For the text-containing cell, return its midpoint in (x, y) coordinate format. 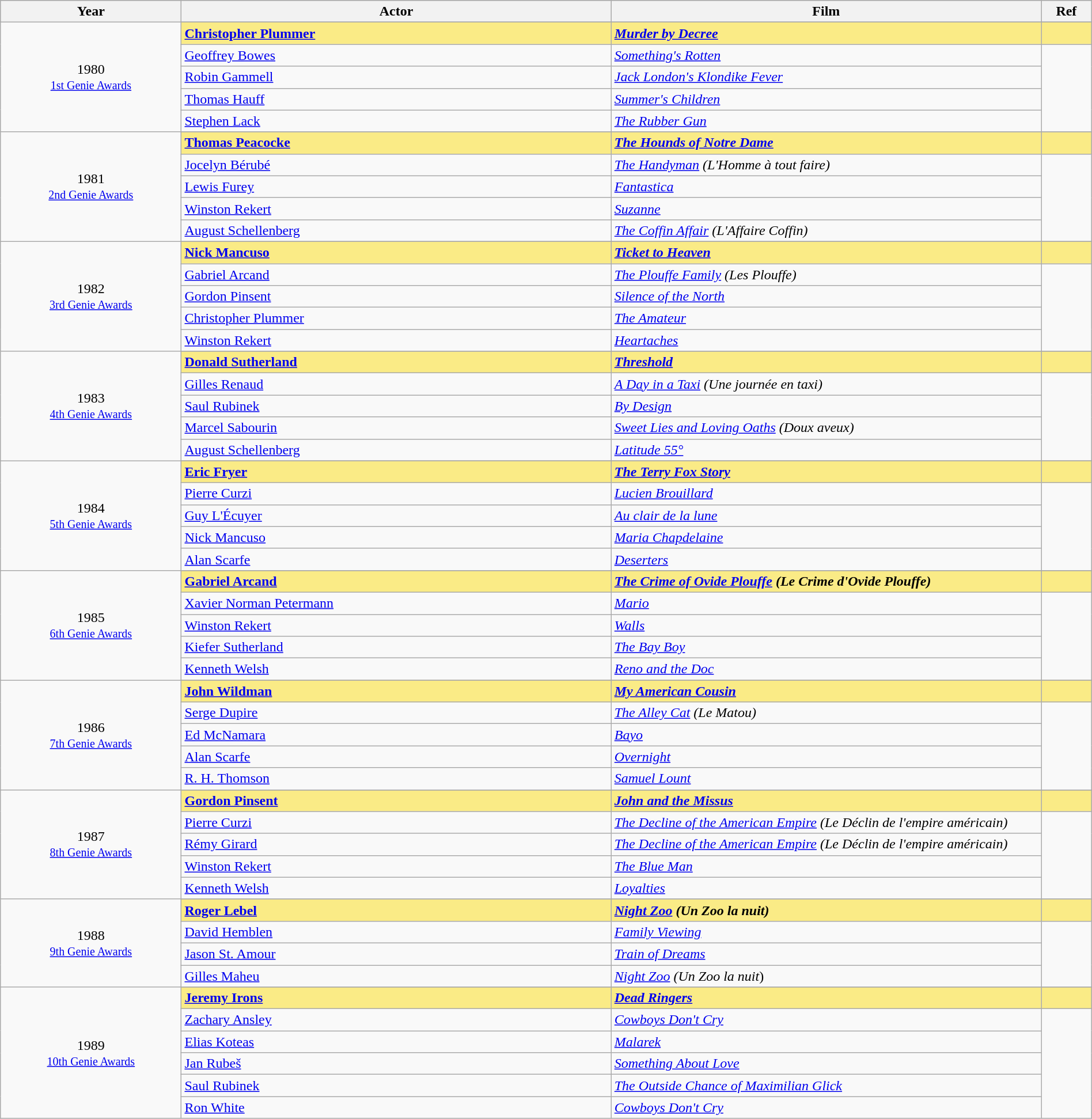
Jason St. Amour (396, 954)
1981 2nd Genie Awards (91, 187)
1986 7th Genie Awards (91, 735)
The Crime of Ovide Plouffe (Le Crime d'Ovide Plouffe) (826, 581)
Threshold (826, 362)
The Outside Chance of Maximilian Glick (826, 1086)
Jeremy Irons (396, 998)
Ticket to Heaven (826, 252)
Bayo (826, 735)
Lucien Brouillard (826, 494)
Jan Rubeš (396, 1064)
1984 5th Genie Awards (91, 515)
Donald Sutherland (396, 362)
Something About Love (826, 1064)
John and the Missus (826, 801)
Overnight (826, 757)
David Hemblen (396, 932)
Eric Fryer (396, 472)
Thomas Hauff (396, 99)
Latitude 55° (826, 450)
The Plouffe Family (Les Plouffe) (826, 275)
Rémy Girard (396, 844)
Ref (1067, 12)
Family Viewing (826, 932)
Lewis Furey (396, 187)
By Design (826, 406)
Zachary Ansley (396, 1020)
John Wildman (396, 691)
1983 4th Genie Awards (91, 406)
Loyalties (826, 888)
Elias Koteas (396, 1042)
Silence of the North (826, 297)
Deserters (826, 559)
Gilles Maheu (396, 976)
Jocelyn Bérubé (396, 165)
Suzanne (826, 208)
Walls (826, 625)
1985 6th Genie Awards (91, 625)
Geoffrey Bowes (396, 55)
Film (826, 12)
The Bay Boy (826, 647)
Jack London's Klondike Fever (826, 77)
1982 3rd Genie Awards (91, 296)
Gilles Renaud (396, 384)
Ron White (396, 1107)
1987 8th Genie Awards (91, 844)
Actor (396, 12)
Ed McNamara (396, 735)
The Alley Cat (Le Matou) (826, 713)
Heartaches (826, 340)
The Coffin Affair (L'Affaire Coffin) (826, 230)
Sweet Lies and Loving Oaths (Doux aveux) (826, 428)
Train of Dreams (826, 954)
Marcel Sabourin (396, 428)
Dead Ringers (826, 998)
Murder by Decree (826, 33)
1988 9th Genie Awards (91, 943)
Kiefer Sutherland (396, 647)
Malarek (826, 1042)
Fantastica (826, 187)
Au clair de la lune (826, 515)
Reno and the Doc (826, 669)
Serge Dupire (396, 713)
Xavier Norman Petermann (396, 603)
The Blue Man (826, 866)
1989 10th Genie Awards (91, 1053)
The Terry Fox Story (826, 472)
Mario (826, 603)
The Hounds of Notre Dame (826, 143)
The Amateur (826, 318)
Roger Lebel (396, 910)
A Day in a Taxi (Une journée en taxi) (826, 384)
Thomas Peacocke (396, 143)
My American Cousin (826, 691)
The Rubber Gun (826, 121)
The Handyman (L'Homme à tout faire) (826, 165)
Samuel Lount (826, 779)
R. H. Thomson (396, 779)
Guy L'Écuyer (396, 515)
Maria Chapdelaine (826, 537)
Year (91, 12)
1980 1st Genie Awards (91, 77)
Stephen Lack (396, 121)
Something's Rotten (826, 55)
Summer's Children (826, 99)
Robin Gammell (396, 77)
